Return (X, Y) of the center of cell containing provided text 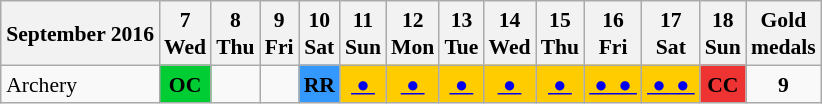
11Sun (363, 33)
9Fri (280, 33)
12Mon (412, 33)
15Thu (560, 33)
September 2016 (80, 33)
OC (185, 84)
Archery (80, 84)
18Sun (723, 33)
13Tue (461, 33)
CC (723, 84)
17Sat (671, 33)
10Sat (320, 33)
RR (320, 84)
8Thu (236, 33)
9 (784, 84)
7Wed (185, 33)
14Wed (509, 33)
16Fri (613, 33)
Goldmedals (784, 33)
